Return the [X, Y] coordinate for the center point of the cell that contains the specified text.  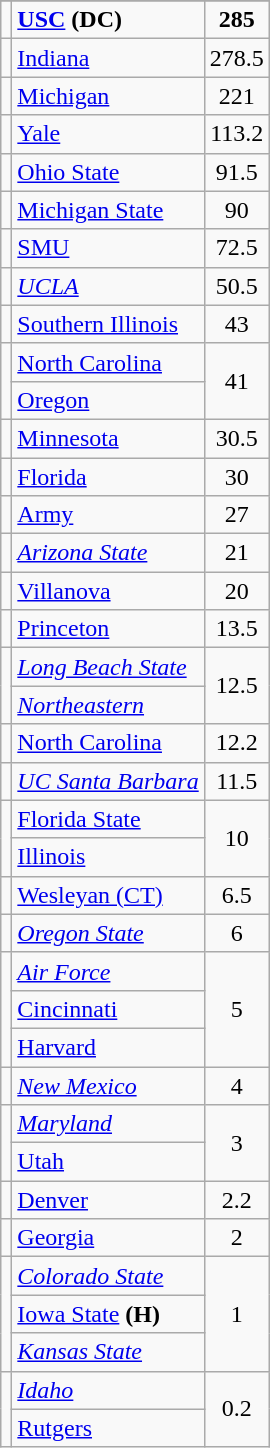
New Mexico [108, 1085]
90 [236, 210]
12.5 [236, 686]
USC (DC) [108, 20]
113.2 [236, 134]
Army [108, 515]
Maryland [108, 1124]
5 [236, 1009]
2.2 [236, 1200]
Utah [108, 1162]
10 [236, 838]
Iowa State (H) [108, 1314]
91.5 [236, 172]
Illinois [108, 857]
6.5 [236, 895]
Florida [108, 477]
Colorado State [108, 1276]
30.5 [236, 438]
20 [236, 591]
Idaho [108, 1390]
41 [236, 381]
Oregon State [108, 933]
Michigan [108, 96]
21 [236, 553]
Long Beach State [108, 667]
12.2 [236, 743]
43 [236, 324]
Air Force [108, 971]
Rutgers [108, 1428]
Georgia [108, 1238]
Cincinnati [108, 1009]
72.5 [236, 248]
Wesleyan (CT) [108, 895]
SMU [108, 248]
Indiana [108, 58]
Yale [108, 134]
4 [236, 1085]
3 [236, 1143]
Kansas State [108, 1352]
Southern Illinois [108, 324]
Villanova [108, 591]
Florida State [108, 819]
285 [236, 20]
Harvard [108, 1047]
Northeastern [108, 705]
6 [236, 933]
Denver [108, 1200]
13.5 [236, 629]
Minnesota [108, 438]
Oregon [108, 400]
11.5 [236, 781]
0.2 [236, 1409]
1 [236, 1314]
Michigan State [108, 210]
278.5 [236, 58]
27 [236, 515]
2 [236, 1238]
Princeton [108, 629]
Ohio State [108, 172]
221 [236, 96]
30 [236, 477]
UC Santa Barbara [108, 781]
UCLA [108, 286]
50.5 [236, 286]
Arizona State [108, 553]
